Return [x, y] of the center of cell containing provided text 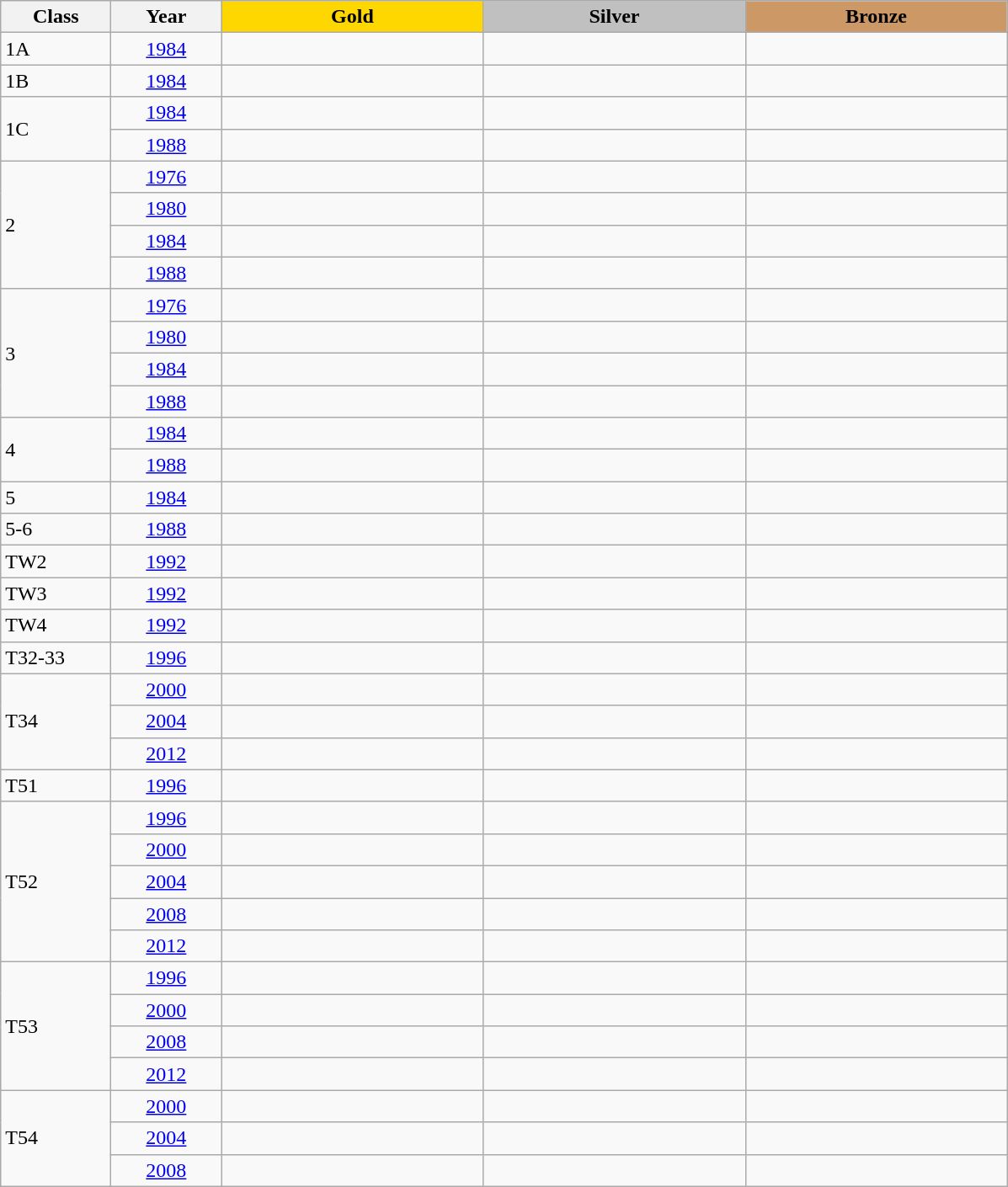
TW2 [56, 562]
5-6 [56, 530]
3 [56, 353]
T34 [56, 721]
T32-33 [56, 657]
Year [167, 17]
TW4 [56, 625]
1A [56, 49]
Class [56, 17]
Silver [615, 17]
T52 [56, 881]
2 [56, 225]
TW3 [56, 593]
Gold [352, 17]
1C [56, 129]
4 [56, 450]
Bronze [876, 17]
1B [56, 81]
T53 [56, 1026]
5 [56, 498]
T54 [56, 1138]
T51 [56, 785]
